Output the (X, Y) coordinate of the center of the cell containing the given text.  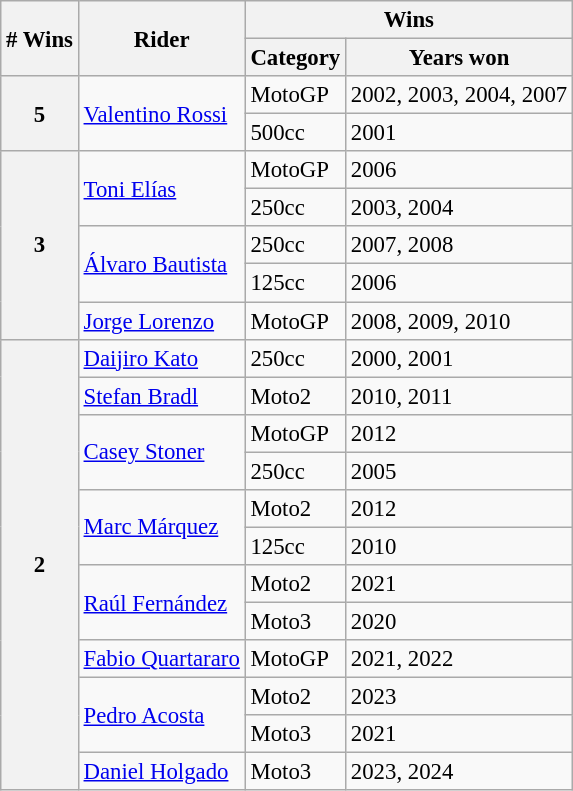
2001 (460, 133)
2021, 2022 (460, 659)
# Wins (40, 38)
2002, 2003, 2004, 2007 (460, 95)
Toni Elías (162, 188)
Years won (460, 58)
2 (40, 564)
Pedro Acosta (162, 716)
2005 (460, 471)
Wins (408, 20)
5 (40, 114)
2000, 2001 (460, 358)
2020 (460, 621)
Casey Stoner (162, 452)
2010, 2011 (460, 396)
2007, 2008 (460, 245)
Jorge Lorenzo (162, 321)
Daniel Holgado (162, 772)
2008, 2009, 2010 (460, 321)
Valentino Rossi (162, 114)
Stefan Bradl (162, 396)
Rider (162, 38)
Category (295, 58)
2023, 2024 (460, 772)
500cc (295, 133)
3 (40, 245)
Fabio Quartararo (162, 659)
2010 (460, 546)
Raúl Fernández (162, 602)
2003, 2004 (460, 208)
Daijiro Kato (162, 358)
2023 (460, 697)
Álvaro Bautista (162, 264)
Marc Márquez (162, 528)
